Locate the cell with the specified text and output its [x, y] center coordinate. 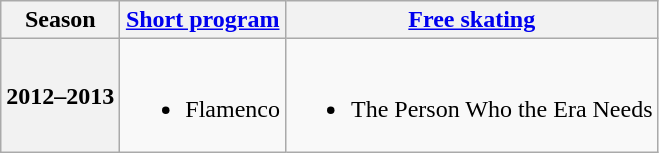
Short program [203, 20]
Season [60, 20]
The Person Who the Era Needs [472, 96]
2012–2013 [60, 96]
Flamenco [203, 96]
Free skating [472, 20]
